Pinpoint the cell where the given text exists, returning its [X, Y] midpoint coordinate. 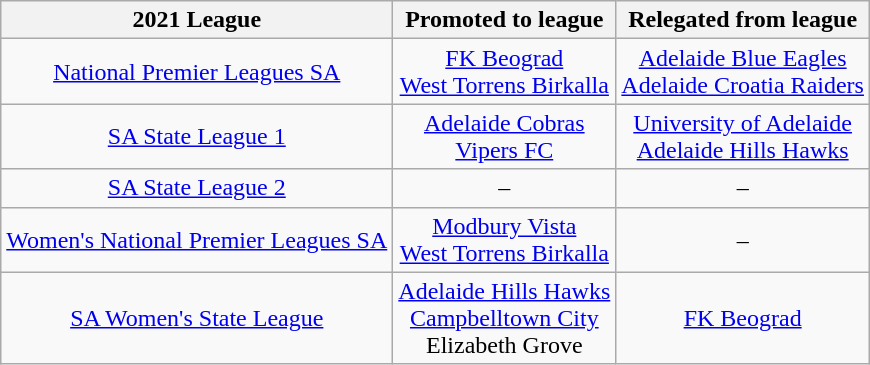
SA State League 1 [197, 136]
Relegated from league [743, 20]
2021 League [197, 20]
Modbury VistaWest Torrens Birkalla [504, 240]
FK Beograd [743, 318]
SA Women's State League [197, 318]
SA State League 2 [197, 188]
National Premier Leagues SA [197, 72]
University of AdelaideAdelaide Hills Hawks [743, 136]
Promoted to league [504, 20]
Adelaide Hills HawksCampbelltown CityElizabeth Grove [504, 318]
FK BeogradWest Torrens Birkalla [504, 72]
Adelaide CobrasVipers FC [504, 136]
Women's National Premier Leagues SA [197, 240]
Adelaide Blue EaglesAdelaide Croatia Raiders [743, 72]
